Scan for the cell matching the given text and deliver its [x, y] coordinate at center. 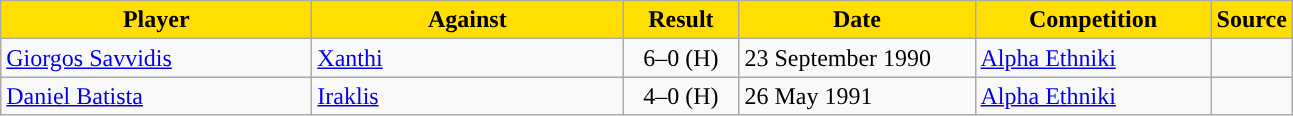
Source [1252, 20]
Giorgos Savvidis [156, 58]
4–0 (H) [681, 96]
Xanthi [468, 58]
23 September 1990 [857, 58]
Player [156, 20]
Result [681, 20]
Against [468, 20]
26 May 1991 [857, 96]
Iraklis [468, 96]
Competition [1093, 20]
6–0 (H) [681, 58]
Date [857, 20]
Daniel Batista [156, 96]
